Identify which cell holds the provided text, then report its [x, y] central coordinate. 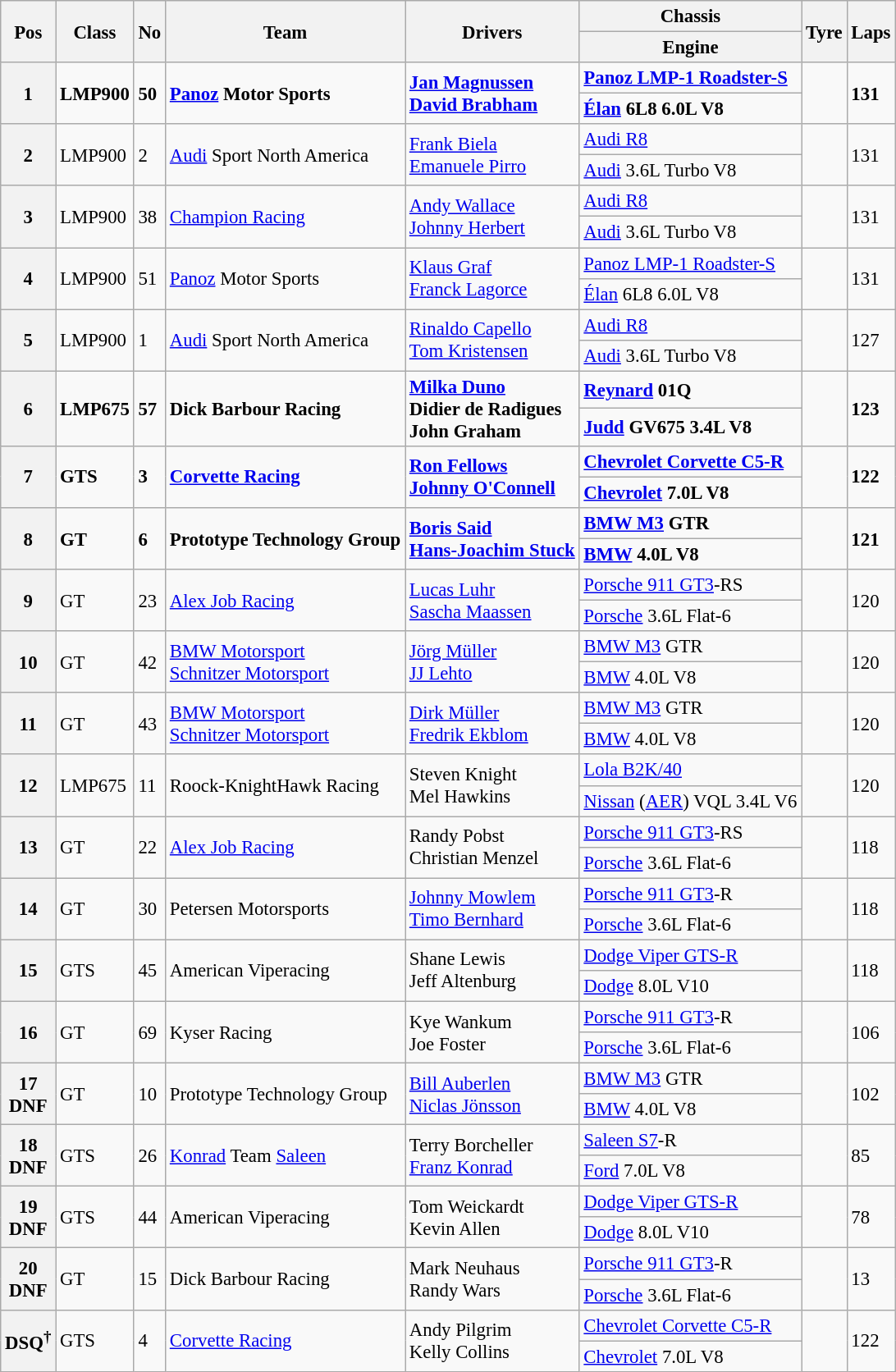
38 [149, 217]
43 [149, 724]
23 [149, 601]
Engine [691, 48]
Shane Lewis Jeff Altenburg [492, 970]
Randy Pobst Christian Menzel [492, 847]
Chassis [691, 16]
Rinaldo Capello Tom Kristensen [492, 340]
Class [95, 31]
Dirk Müller Fredrik Ekblom [492, 724]
69 [149, 1032]
26 [149, 1155]
106 [871, 1032]
Roock-KnightHawk Racing [286, 786]
Andy Wallace Johnny Herbert [492, 217]
9 [28, 601]
Boris Said Hans-Joachim Stuck [492, 538]
57 [149, 409]
No [149, 31]
16 [28, 1032]
Andy Pilgrim Kelly Collins [492, 1341]
Jan Magnussen David Brabham [492, 94]
Terry Borcheller Franz Konrad [492, 1155]
Klaus Graf Franck Lagorce [492, 279]
Johnny Mowlem Timo Bernhard [492, 909]
Ron Fellows Johnny O'Connell [492, 478]
14 [28, 909]
Kye Wankum Joe Foster [492, 1032]
5 [28, 340]
Champion Racing [286, 217]
Steven Knight Mel Hawkins [492, 786]
DSQ† [28, 1341]
Saleen S7-R [691, 1141]
85 [871, 1155]
17DNF [28, 1095]
42 [149, 661]
Mark Neuhaus Randy Wars [492, 1278]
20DNF [28, 1278]
Kyser Racing [286, 1032]
30 [149, 909]
19DNF [28, 1218]
50 [149, 94]
Team [286, 31]
Drivers [492, 31]
Nissan (AER) VQL 3.4L V6 [691, 801]
Tyre [824, 31]
Reynard 01Q [691, 390]
44 [149, 1218]
Frank Biela Emanuele Pirro [492, 154]
Lucas Luhr Sascha Maassen [492, 601]
45 [149, 970]
8 [28, 538]
Petersen Motorsports [286, 909]
7 [28, 478]
Milka Duno Didier de Radigues John Graham [492, 409]
12 [28, 786]
22 [149, 847]
18DNF [28, 1155]
Bill Auberlen Niclas Jönsson [492, 1095]
78 [871, 1218]
51 [149, 279]
Jörg Müller JJ Lehto [492, 661]
102 [871, 1095]
127 [871, 340]
Tom Weickardt Kevin Allen [492, 1218]
Ford 7.0L V8 [691, 1171]
Pos [28, 31]
121 [871, 538]
123 [871, 409]
Konrad Team Saleen [286, 1155]
Laps [871, 31]
Lola B2K/40 [691, 771]
Judd GV675 3.4L V8 [691, 428]
